Capture the cell that displays the provided text and extract its (x, y) central coordinate. 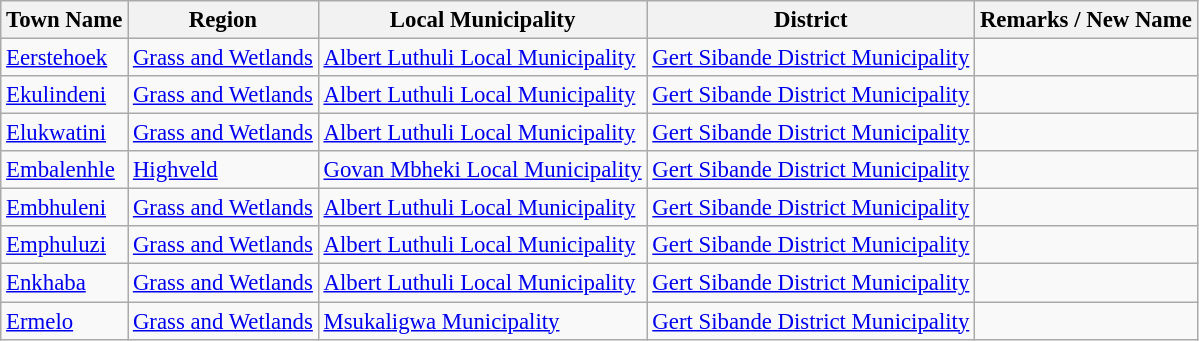
Emphuluzi (64, 245)
Embalenhle (64, 170)
Remarks / New Name (1086, 20)
Ekulindeni (64, 95)
Local Municipality (482, 20)
Town Name (64, 20)
Embhuleni (64, 208)
Govan Mbheki Local Municipality (482, 170)
Ermelo (64, 321)
District (811, 20)
Msukaligwa Municipality (482, 321)
Enkhaba (64, 283)
Region (224, 20)
Eerstehoek (64, 58)
Highveld (224, 170)
Elukwatini (64, 133)
